Locate the cell with the specified text and output its [x, y] center coordinate. 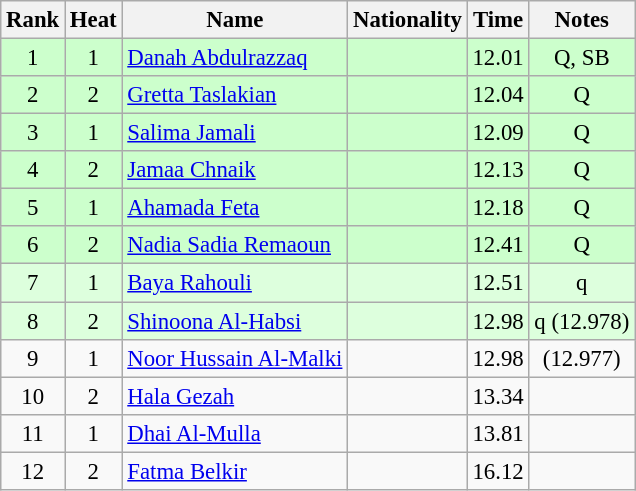
Shinoona Al-Habsi [235, 321]
Baya Rahouli [235, 283]
Dhai Al-Mulla [235, 433]
Hala Gezah [235, 396]
12.04 [498, 95]
6 [33, 245]
Time [498, 20]
Danah Abdulrazzaq [235, 58]
11 [33, 433]
Nationality [408, 20]
q (12.978) [582, 321]
10 [33, 396]
Nadia Sadia Remaoun [235, 245]
3 [33, 133]
Ahamada Feta [235, 208]
16.12 [498, 471]
7 [33, 283]
12 [33, 471]
Jamaa Chnaik [235, 170]
12.01 [498, 58]
8 [33, 321]
12.13 [498, 170]
Rank [33, 20]
Heat [94, 20]
Notes [582, 20]
12.09 [498, 133]
Salima Jamali [235, 133]
Q, SB [582, 58]
12.18 [498, 208]
4 [33, 170]
(12.977) [582, 358]
12.41 [498, 245]
Noor Hussain Al-Malki [235, 358]
5 [33, 208]
Fatma Belkir [235, 471]
Gretta Taslakian [235, 95]
q [582, 283]
13.81 [498, 433]
13.34 [498, 396]
9 [33, 358]
Name [235, 20]
12.51 [498, 283]
